From the cell containing the given text, extract its center point as (X, Y) coordinate. 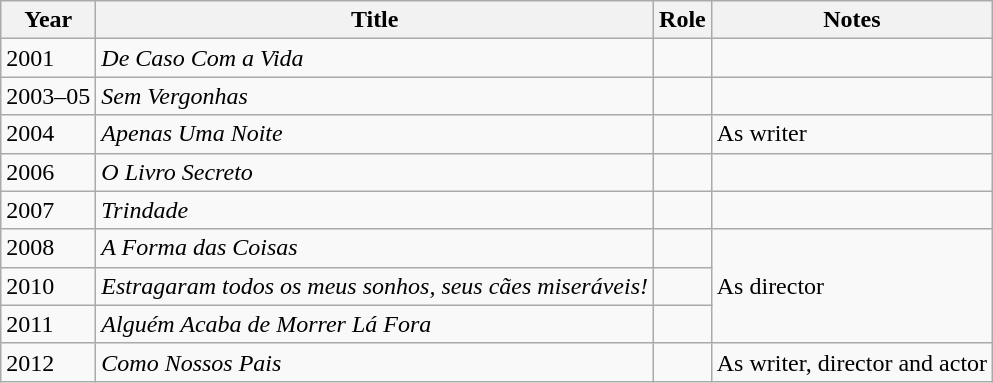
As writer (852, 134)
2004 (48, 134)
Apenas Uma Noite (375, 134)
Sem Vergonhas (375, 96)
Title (375, 20)
De Caso Com a Vida (375, 58)
2007 (48, 210)
As writer, director and actor (852, 362)
Estragaram todos os meus sonhos, seus cães miseráveis! (375, 286)
Role (683, 20)
As director (852, 286)
Year (48, 20)
2011 (48, 324)
Notes (852, 20)
2006 (48, 172)
2008 (48, 248)
2003–05 (48, 96)
2001 (48, 58)
Trindade (375, 210)
Como Nossos Pais (375, 362)
A Forma das Coisas (375, 248)
Alguém Acaba de Morrer Lá Fora (375, 324)
2012 (48, 362)
O Livro Secreto (375, 172)
2010 (48, 286)
